Determine the (X, Y) coordinate at the center of the cell enclosing the given text.  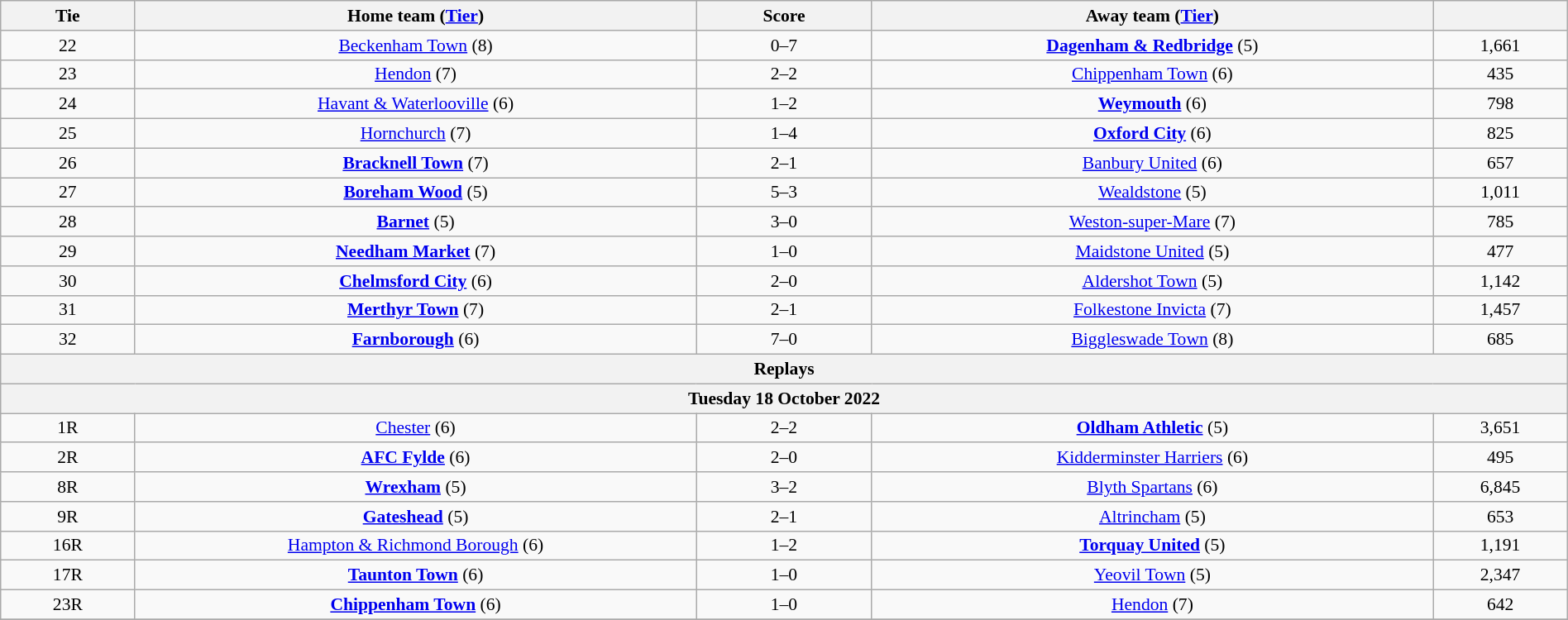
Barnet (5) (415, 222)
Taunton Town (6) (415, 575)
5–3 (784, 193)
785 (1500, 222)
Score (784, 16)
Needham Market (7) (415, 251)
Wrexham (5) (415, 487)
Havant & Waterlooville (6) (415, 104)
435 (1500, 74)
Torquay United (5) (1153, 546)
Weymouth (6) (1153, 104)
1,457 (1500, 310)
477 (1500, 251)
1,191 (1500, 546)
25 (68, 134)
30 (68, 281)
495 (1500, 458)
27 (68, 193)
Gateshead (5) (415, 517)
Yeovil Town (5) (1153, 575)
17R (68, 575)
28 (68, 222)
Oxford City (6) (1153, 134)
Replays (784, 370)
Altrincham (5) (1153, 517)
Tie (68, 16)
24 (68, 104)
8R (68, 487)
1,142 (1500, 281)
Home team (Tier) (415, 16)
Aldershot Town (5) (1153, 281)
22 (68, 45)
642 (1500, 605)
685 (1500, 340)
Maidstone United (5) (1153, 251)
16R (68, 546)
Hampton & Richmond Borough (6) (415, 546)
2R (68, 458)
29 (68, 251)
Kidderminster Harriers (6) (1153, 458)
Wealdstone (5) (1153, 193)
Hornchurch (7) (415, 134)
Farnborough (6) (415, 340)
Chelmsford City (6) (415, 281)
Biggleswade Town (8) (1153, 340)
657 (1500, 163)
Tuesday 18 October 2022 (784, 398)
Away team (Tier) (1153, 16)
Merthyr Town (7) (415, 310)
Folkestone Invicta (7) (1153, 310)
6,845 (1500, 487)
3–2 (784, 487)
0–7 (784, 45)
AFC Fylde (6) (415, 458)
2,347 (1500, 575)
653 (1500, 517)
Chester (6) (415, 428)
Weston-super-Mare (7) (1153, 222)
3,651 (1500, 428)
23 (68, 74)
798 (1500, 104)
Dagenham & Redbridge (5) (1153, 45)
Blyth Spartans (6) (1153, 487)
1,661 (1500, 45)
Boreham Wood (5) (415, 193)
32 (68, 340)
3–0 (784, 222)
7–0 (784, 340)
Banbury United (6) (1153, 163)
26 (68, 163)
1,011 (1500, 193)
1R (68, 428)
Oldham Athletic (5) (1153, 428)
825 (1500, 134)
31 (68, 310)
9R (68, 517)
23R (68, 605)
1–4 (784, 134)
Beckenham Town (8) (415, 45)
Bracknell Town (7) (415, 163)
